Determine the (X, Y) coordinate at the center of the cell enclosing the given text.  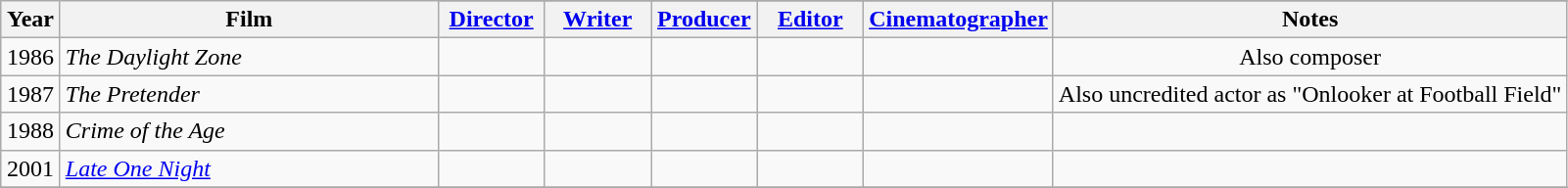
1988 (31, 131)
Editor (811, 20)
Film (249, 20)
Producer (703, 20)
The Daylight Zone (249, 57)
Cinematographer (959, 20)
Writer (597, 20)
2001 (31, 168)
1987 (31, 94)
The Pretender (249, 94)
1986 (31, 57)
Crime of the Age (249, 131)
Also composer (1310, 57)
Year (31, 20)
Also uncredited actor as "Onlooker at Football Field" (1310, 94)
Late One Night (249, 168)
Director (492, 20)
Notes (1310, 20)
